Provide the (x, y) coordinate of the cell's center where the given text is located.  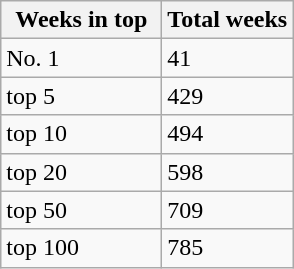
41 (228, 58)
top 100 (82, 248)
top 50 (82, 210)
top 10 (82, 134)
No. 1 (82, 58)
Total weeks (228, 20)
Weeks in top (82, 20)
494 (228, 134)
top 20 (82, 172)
top 5 (82, 96)
429 (228, 96)
785 (228, 248)
709 (228, 210)
598 (228, 172)
